Find where the given text appears and provide that cell's center as [X, Y] coordinate. 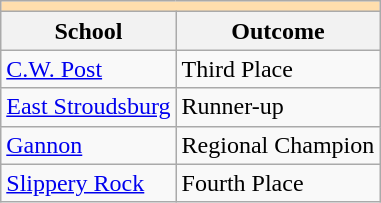
Gannon [88, 145]
C.W. Post [88, 69]
School [88, 31]
Slippery Rock [88, 183]
Fourth Place [278, 183]
Outcome [278, 31]
East Stroudsburg [88, 107]
Regional Champion [278, 145]
Third Place [278, 69]
Runner-up [278, 107]
